Capture the cell that displays the provided text and extract its [X, Y] central coordinate. 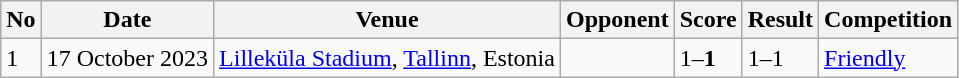
Score [708, 20]
1 [21, 58]
No [21, 20]
17 October 2023 [127, 58]
Friendly [888, 58]
Date [127, 20]
Lilleküla Stadium, Tallinn, Estonia [388, 58]
Competition [888, 20]
Opponent [617, 20]
Result [780, 20]
Venue [388, 20]
